Return [X, Y] of the center of cell containing provided text 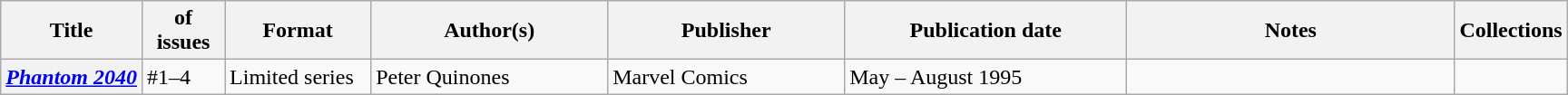
Notes [1290, 31]
#1–4 [183, 77]
Peter Quinones [490, 77]
Collections [1511, 31]
Author(s) [490, 31]
Publication date [985, 31]
of issues [183, 31]
Title [72, 31]
Publisher [726, 31]
Limited series [298, 77]
Marvel Comics [726, 77]
Phantom 2040 [72, 77]
Format [298, 31]
May – August 1995 [985, 77]
